Find where the given text appears and provide that cell's center as (x, y) coordinate. 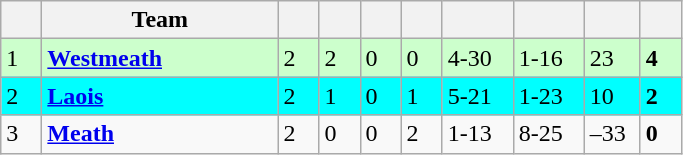
Laois (160, 96)
Westmeath (160, 58)
10 (612, 96)
3 (22, 134)
Meath (160, 134)
4 (660, 58)
–33 (612, 134)
8-25 (548, 134)
Team (160, 20)
4-30 (478, 58)
23 (612, 58)
1-16 (548, 58)
5-21 (478, 96)
1-23 (548, 96)
1-13 (478, 134)
